Output the (X, Y) coordinate of the center of the cell containing the given text.  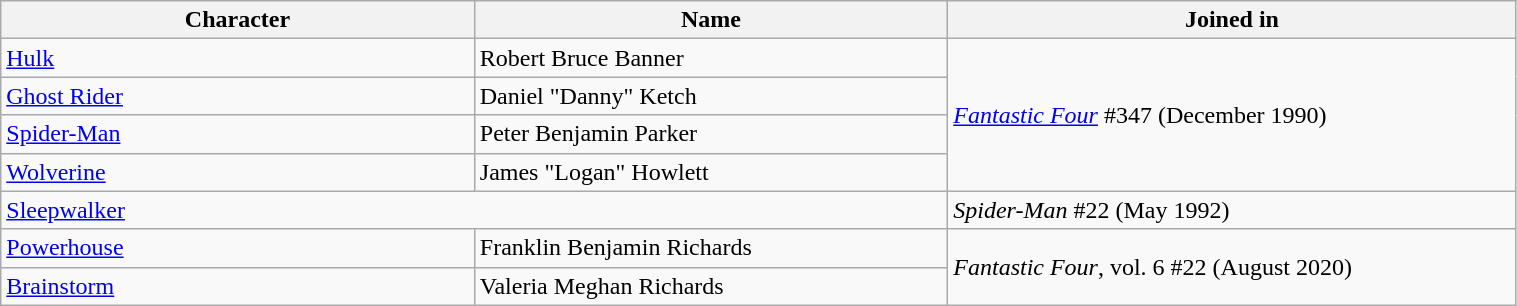
Spider-Man #22 (May 1992) (1232, 210)
James "Logan" Howlett (711, 172)
Hulk (238, 58)
Name (711, 20)
Ghost Rider (238, 96)
Valeria Meghan Richards (711, 286)
Wolverine (238, 172)
Character (238, 20)
Brainstorm (238, 286)
Robert Bruce Banner (711, 58)
Peter Benjamin Parker (711, 134)
Fantastic Four, vol. 6 #22 (August 2020) (1232, 267)
Powerhouse (238, 248)
Joined in (1232, 20)
Spider-Man (238, 134)
Sleepwalker (474, 210)
Franklin Benjamin Richards (711, 248)
Fantastic Four #347 (December 1990) (1232, 115)
Daniel "Danny" Ketch (711, 96)
